Return the [x, y] coordinate for the center point of the cell that contains the specified text.  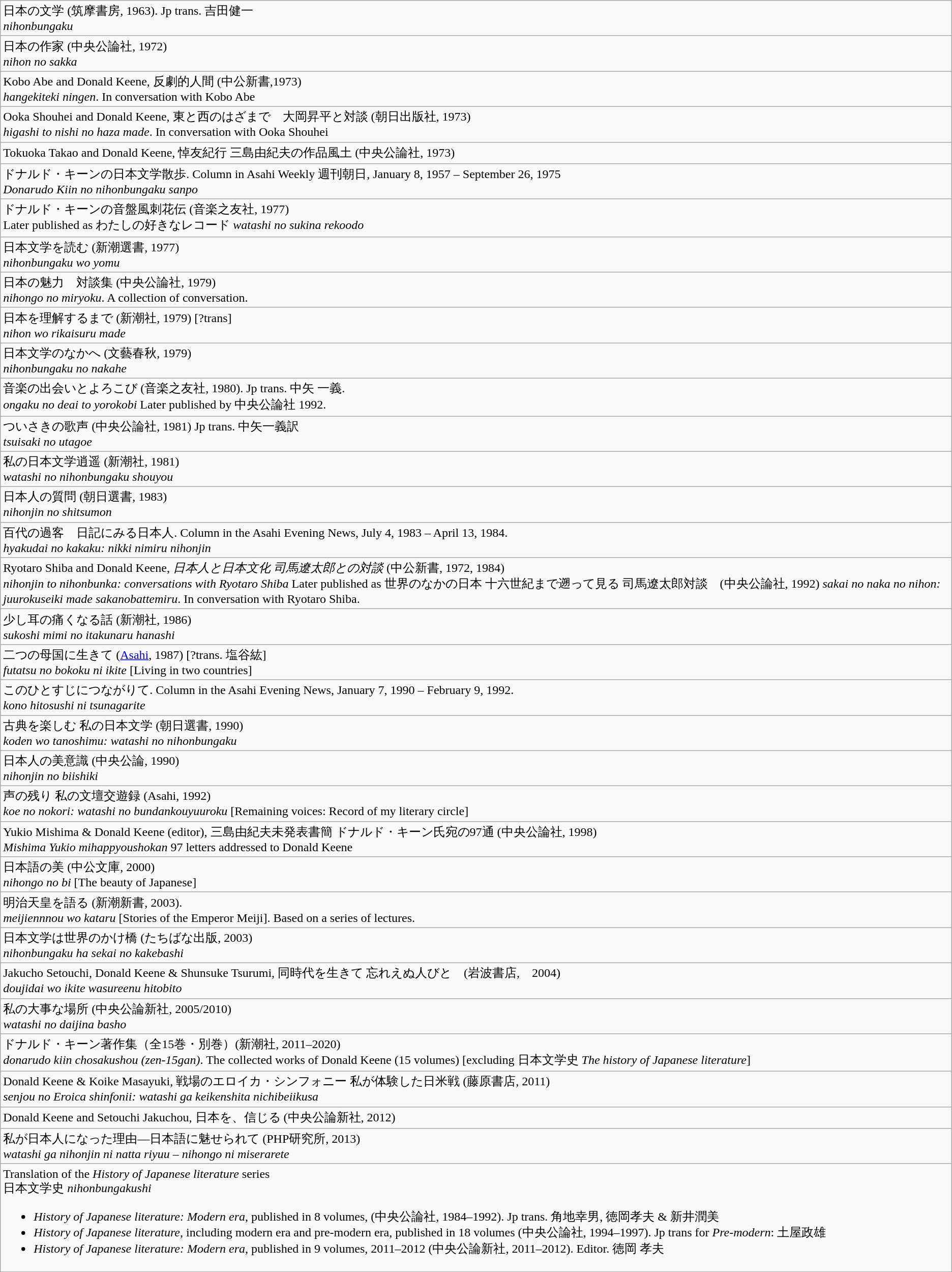
声の残り 私の文壇交遊録 (Asahi, 1992)koe no nokori: watashi no bundankouyuuroku [Remaining voices: Record of my literary circle] [476, 804]
日本を理解するまで (新潮社, 1979) [?trans]nihon wo rikaisuru made [476, 325]
古典を楽しむ 私の日本文学 (朝日選書, 1990)koden wo tanoshimu: watashi no nihonbungaku [476, 733]
日本語の美 (中公文庫, 2000)nihongo no bi [The beauty of Japanese] [476, 875]
日本人の美意識 (中央公論, 1990)nihonjin no biishiki [476, 768]
日本文学を読む (新潮選書, 1977)nihonbungaku wo yomu [476, 254]
ドナルド・キーンの日本文学散歩. Column in Asahi Weekly 週刊朝日, January 8, 1957 – September 26, 1975Donarudo Kiin no nihonbungaku sanpo [476, 182]
日本人の質問 (朝日選書, 1983)nihonjin no shitsumon [476, 505]
少し耳の痛くなる話 (新潮社, 1986)sukoshi mimi no itakunaru hanashi [476, 627]
私が日本人になった理由―日本語に魅せられて (PHP研究所, 2013)watashi ga nihonjin ni natta riyuu – nihongo ni miserarete [476, 1146]
Tokuoka Takao and Donald Keene, 悼友紀行 三島由紀夫の作品風土 (中央公論社, 1973) [476, 153]
二つの母国に生きて (Asahi, 1987) [?trans. 塩谷紘]futatsu no bokoku ni ikite [Living in two countries] [476, 662]
Ooka Shouhei and Donald Keene, 東と西のはざまで 大岡昇平と対談 (朝日出版社, 1973)higashi to nishi no haza made. In conversation with Ooka Shouhei [476, 124]
日本の作家 (中央公論社, 1972)nihon no sakka [476, 53]
日本文学のなかへ (文藝春秋, 1979)nihonbungaku no nakahe [476, 361]
ついさきの歌声 (中央公論社, 1981) Jp trans. 中矢一義訳tsuisaki no utagoe [476, 434]
ドナルド・キーンの音盤風刺花伝 (音楽之友社, 1977)Later published as わたしの好きなレコード watashi no sukina rekoodo [476, 218]
私の日本文学逍遥 (新潮社, 1981)watashi no nihonbungaku shouyou [476, 469]
日本の文学 (筑摩書房, 1963). Jp trans. 吉田健一nihonbungaku [476, 18]
Kobo Abe and Donald Keene, 反劇的人間 (中公新書,1973)hangekiteki ningen. In conversation with Kobo Abe [476, 89]
音楽の出会いとよろこび (音楽之友社, 1980). Jp trans. 中矢 一義.ongaku no deai to yorokobi Later published by 中央公論社 1992. [476, 397]
明治天皇を語る (新潮新書, 2003).meijiennnou wo kataru [Stories of the Emperor Meiji]. Based on a series of lectures. [476, 910]
百代の過客 日記にみる日本人. Column in the Asahi Evening News, July 4, 1983 – April 13, 1984.hyakudai no kakaku: nikki nimiru nihonjin [476, 540]
Donald Keene & Koike Masayuki, 戦場のエロイカ・シンフォニー 私が体験した日米戦 (藤原書店, 2011)senjou no Eroica shinfonii: watashi ga keikenshita nichibeiikusa [476, 1089]
私の大事な場所 (中央公論新社, 2005/2010)watashi no daijina basho [476, 1016]
Donald Keene and Setouchi Jakuchou, 日本を、信じる (中央公論新社, 2012) [476, 1117]
Yukio Mishima & Donald Keene (editor), 三島由紀夫未発表書簡 ドナルド・キーン氏宛の97通 (中央公論社, 1998)Mishima Yukio mihappyoushokan 97 letters addressed to Donald Keene [476, 839]
日本文学は世界のかけ橋 (たちばな出版, 2003)nihonbungaku ha sekai no kakebashi [476, 945]
日本の魅力 対談集 (中央公論社, 1979)nihongo no miryoku. A collection of conversation. [476, 290]
このひとすじにつながりて. Column in the Asahi Evening News, January 7, 1990 – February 9, 1992.kono hitosushi ni tsunagarite [476, 698]
Jakucho Setouchi, Donald Keene & Shunsuke Tsurumi, 同時代を生きて 忘れえぬ人びと (岩波書店, 2004)doujidai wo ikite wasureenu hitobito [476, 980]
